Find where the given text appears and provide that cell's center as [x, y] coordinate. 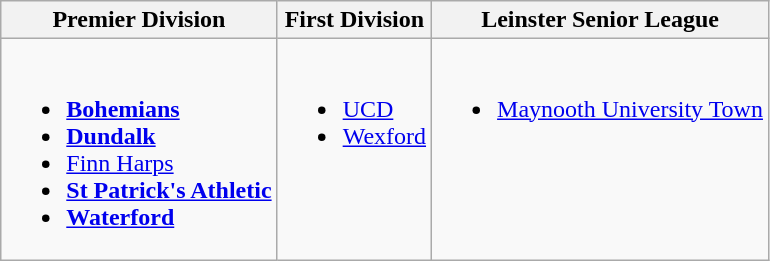
UCDWexford [354, 150]
First Division [354, 20]
BohemiansDundalkFinn HarpsSt Patrick's AthleticWaterford [139, 150]
Maynooth University Town [600, 150]
Premier Division [139, 20]
Leinster Senior League [600, 20]
